From the cell containing the given text, extract its center point as [x, y] coordinate. 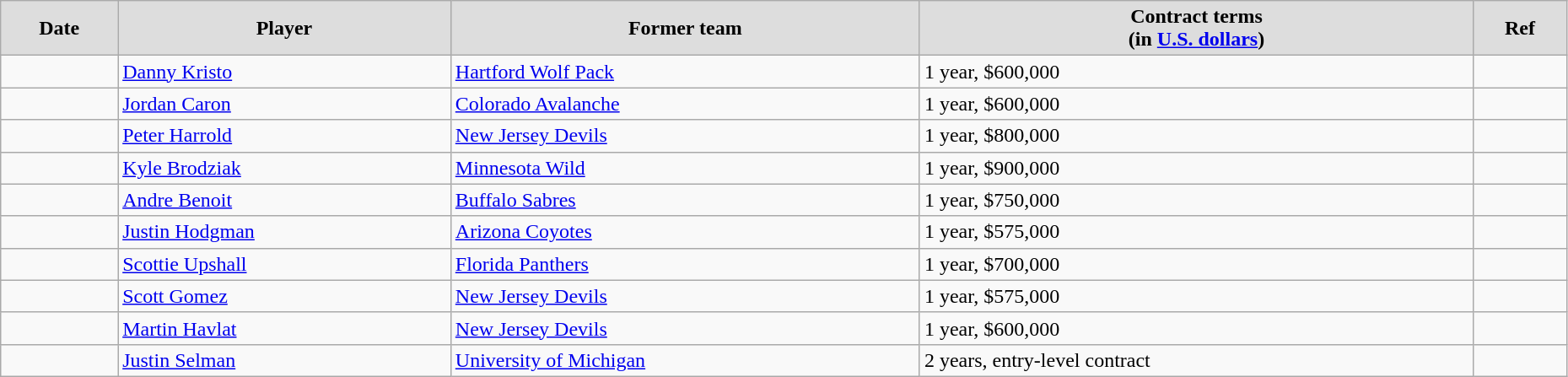
Justin Hodgman [285, 232]
1 year, $900,000 [1196, 168]
Contract terms(in U.S. dollars) [1196, 29]
Peter Harrold [285, 136]
Danny Kristo [285, 72]
Martin Havlat [285, 328]
1 year, $750,000 [1196, 200]
Former team [685, 29]
Arizona Coyotes [685, 232]
Player [285, 29]
Date [59, 29]
Justin Selman [285, 360]
Andre Benoit [285, 200]
Colorado Avalanche [685, 104]
1 year, $800,000 [1196, 136]
1 year, $700,000 [1196, 264]
Buffalo Sabres [685, 200]
Scottie Upshall [285, 264]
Minnesota Wild [685, 168]
Kyle Brodziak [285, 168]
Florida Panthers [685, 264]
Jordan Caron [285, 104]
Hartford Wolf Pack [685, 72]
Ref [1520, 29]
2 years, entry-level contract [1196, 360]
Scott Gomez [285, 296]
University of Michigan [685, 360]
